Search for the cell housing the specified text and yield its [x, y] center coordinate. 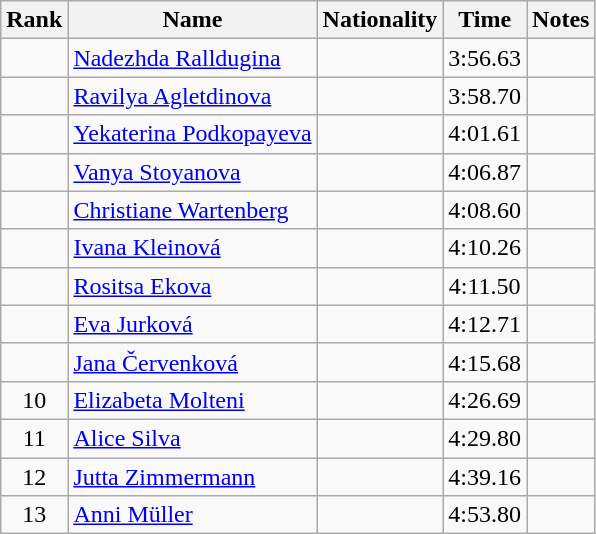
Anni Müller [192, 515]
Name [192, 20]
4:26.69 [485, 400]
Elizabeta Molteni [192, 400]
4:15.68 [485, 362]
Rositsa Ekova [192, 286]
4:39.16 [485, 477]
Alice Silva [192, 438]
4:01.61 [485, 134]
3:56.63 [485, 58]
Jutta Zimmermann [192, 477]
Notes [561, 20]
Vanya Stoyanova [192, 172]
Time [485, 20]
Nationality [380, 20]
12 [34, 477]
Ravilya Agletdinova [192, 96]
Christiane Wartenberg [192, 210]
Ivana Kleinová [192, 248]
Eva Jurková [192, 324]
4:08.60 [485, 210]
11 [34, 438]
3:58.70 [485, 96]
10 [34, 400]
Jana Červenková [192, 362]
4:10.26 [485, 248]
4:29.80 [485, 438]
Yekaterina Podkopayeva [192, 134]
13 [34, 515]
4:53.80 [485, 515]
4:12.71 [485, 324]
Rank [34, 20]
Nadezhda Ralldugina [192, 58]
4:11.50 [485, 286]
4:06.87 [485, 172]
